Scan for the cell matching the given text and deliver its (X, Y) coordinate at center. 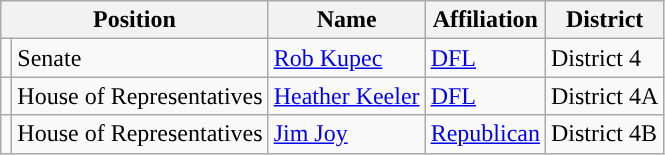
District 4B (604, 134)
Heather Keeler (346, 96)
Name (346, 20)
District 4A (604, 96)
Jim Joy (346, 134)
Senate (140, 58)
District (604, 20)
Rob Kupec (346, 58)
Position (134, 20)
Republican (485, 134)
Affiliation (485, 20)
District 4 (604, 58)
